Capture the cell that displays the provided text and extract its (X, Y) central coordinate. 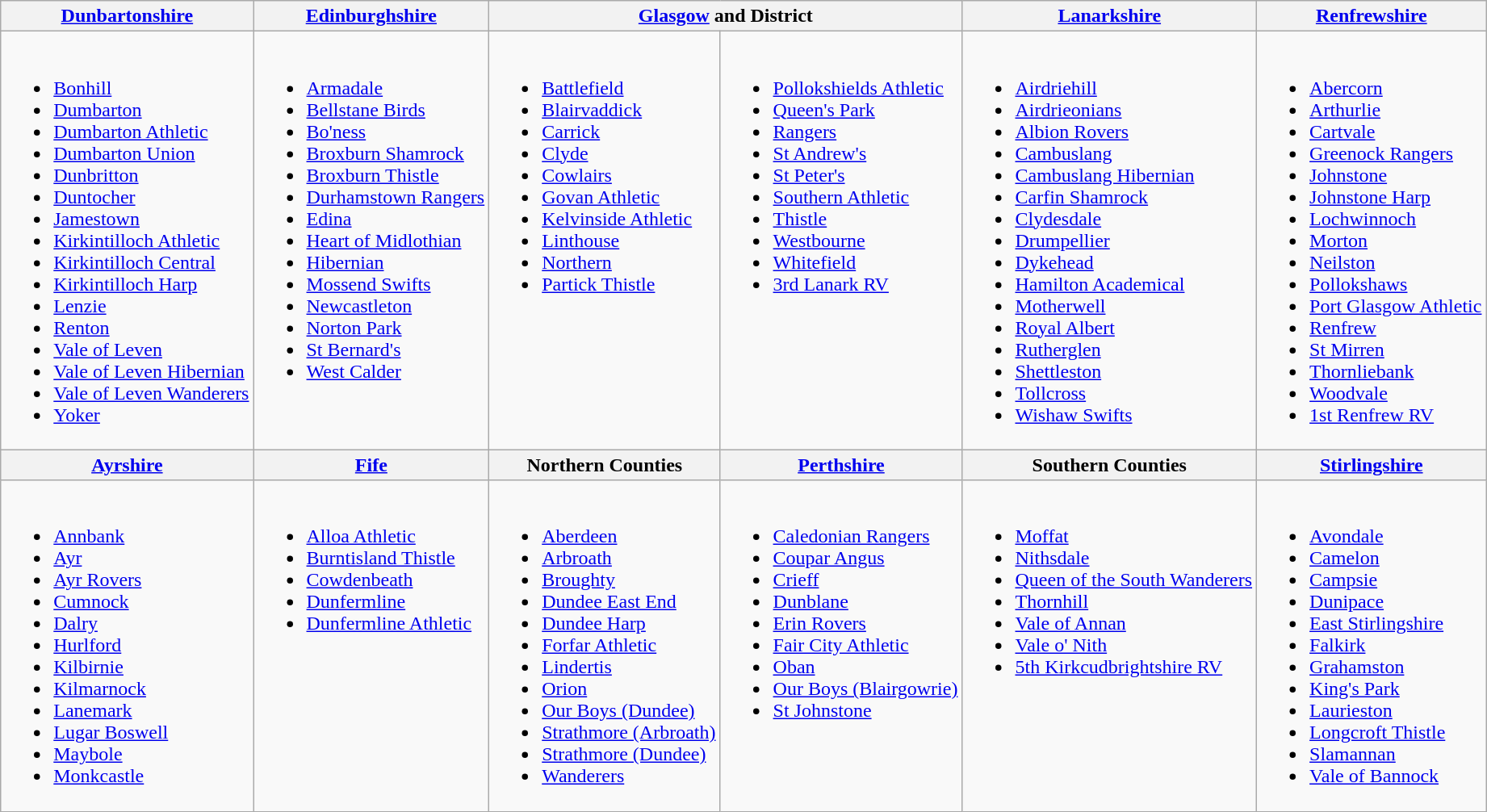
Renfrewshire (1372, 16)
BattlefieldBlairvaddickCarrickClydeCowlairsGovan AthleticKelvinside AthleticLinthouseNorthernPartick Thistle (605, 241)
Caledonian RangersCoupar AngusCrieffDunblaneErin RoversFair City AthleticObanOur Boys (Blairgowrie)St Johnstone (841, 646)
Dunbartonshire (128, 16)
Fife (371, 465)
Southern Counties (1109, 465)
AberdeenArbroathBroughtyDundee East EndDundee HarpForfar AthleticLindertisOrionOur Boys (Dundee)Strathmore (Arbroath)Strathmore (Dundee)Wanderers (605, 646)
Glasgow and District (726, 16)
AvondaleCamelonCampsieDunipaceEast StirlingshireFalkirkGrahamstonKing's ParkLauriestonLongcroft ThistleSlamannanVale of Bannock (1372, 646)
Stirlingshire (1372, 465)
Perthshire (841, 465)
Pollokshields AthleticQueen's ParkRangersSt Andrew'sSt Peter'sSouthern AthleticThistleWestbourneWhitefield3rd Lanark RV (841, 241)
AnnbankAyrAyr RoversCumnockDalryHurlfordKilbirnieKilmarnockLanemarkLugar BoswellMayboleMonkcastle (128, 646)
Northern Counties (605, 465)
Edinburghshire (371, 16)
Lanarkshire (1109, 16)
Alloa AthleticBurntisland ThistleCowdenbeathDunfermlineDunfermline Athletic (371, 646)
Ayrshire (128, 465)
MoffatNithsdaleQueen of the South WanderersThornhillVale of AnnanVale o' Nith5th Kirkcudbrightshire RV (1109, 646)
